Determine the (x, y) coordinate at the center of the cell enclosing the given text.  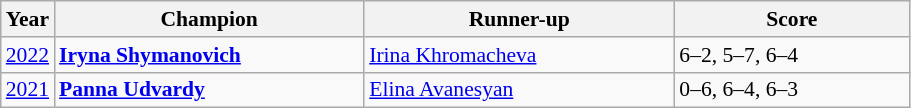
Panna Udvardy (209, 90)
2022 (28, 55)
6–2, 5–7, 6–4 (792, 55)
0–6, 6–4, 6–3 (792, 90)
Champion (209, 19)
Elina Avanesyan (519, 90)
Iryna Shymanovich (209, 55)
Year (28, 19)
Irina Khromacheva (519, 55)
2021 (28, 90)
Runner-up (519, 19)
Score (792, 19)
